Search for the cell housing the specified text and yield its [X, Y] center coordinate. 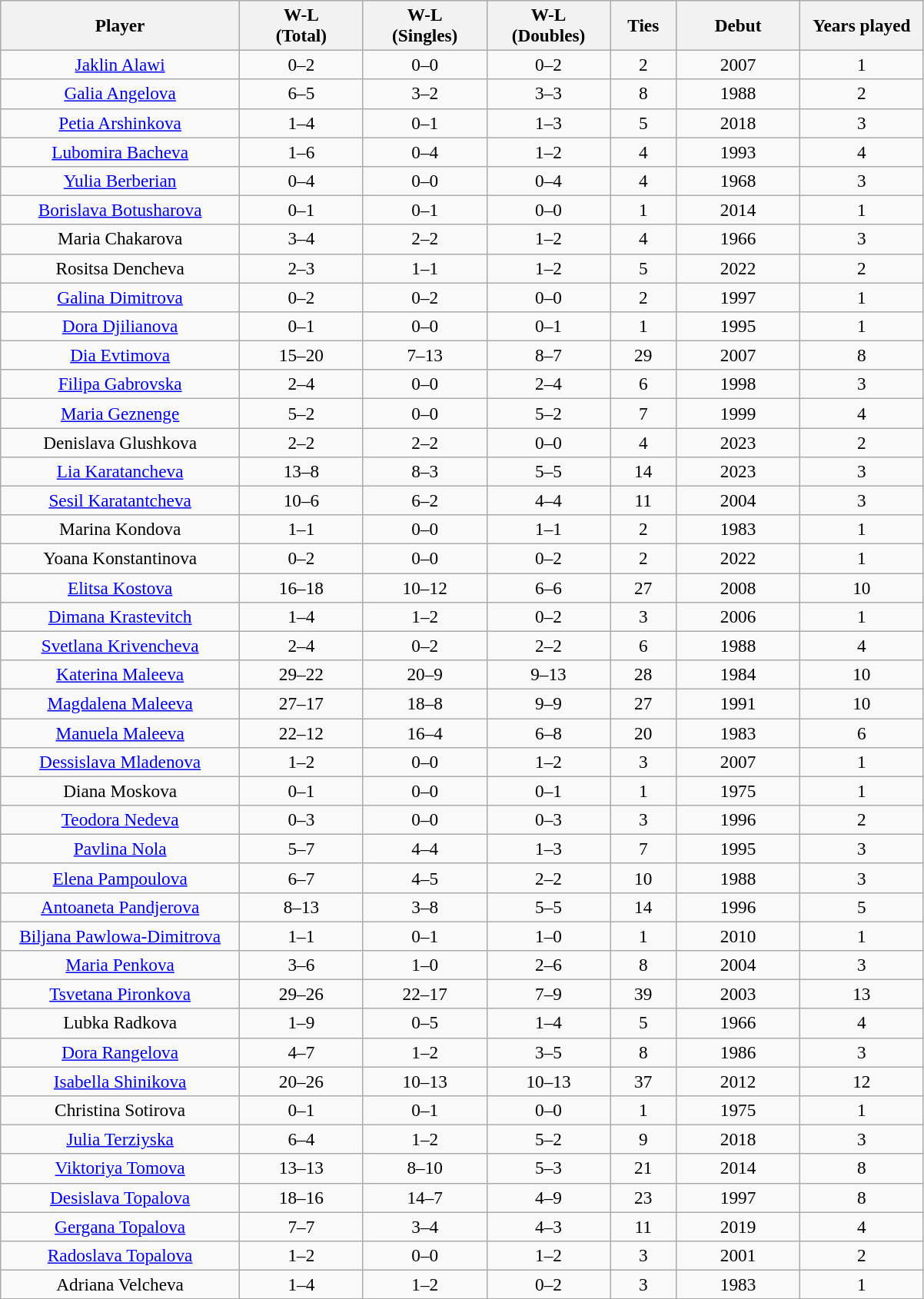
Gergana Topalova [120, 1226]
1998 [738, 384]
23 [643, 1198]
18–16 [301, 1198]
6–8 [549, 733]
8–13 [301, 907]
6–4 [301, 1139]
21 [643, 1168]
Yoana Konstantinova [120, 558]
7–9 [549, 994]
Lia Karatancheva [120, 471]
3–3 [549, 94]
Teodora Nedeva [120, 819]
22–17 [424, 994]
Svetlana Krivencheva [120, 646]
9–9 [549, 703]
39 [643, 994]
16–18 [301, 587]
3–5 [549, 1052]
2019 [738, 1226]
1991 [738, 703]
4–5 [424, 878]
W-L(Total) [301, 25]
6–7 [301, 878]
Dia Evtimova [120, 355]
15–20 [301, 355]
Dora Djilianova [120, 326]
13 [861, 994]
Maria Chakarova [120, 239]
Isabella Shinikova [120, 1081]
Biljana Pawlowa-Dimitrova [120, 935]
Elitsa Kostova [120, 587]
4–9 [549, 1198]
Dessislava Mladenova [120, 762]
10–6 [301, 500]
Antoaneta Pandjerova [120, 907]
W-L(Doubles) [549, 25]
2–6 [549, 965]
Viktoriya Tomova [120, 1168]
16–4 [424, 733]
Manuela Maleeva [120, 733]
8–3 [424, 471]
Adriana Velcheva [120, 1284]
2003 [738, 994]
Tsvetana Pironkova [120, 994]
20 [643, 733]
6–5 [301, 94]
10–12 [424, 587]
7–7 [301, 1226]
Lubka Radkova [120, 1023]
2010 [738, 935]
6–6 [549, 587]
3–8 [424, 907]
8–10 [424, 1168]
1986 [738, 1052]
7–13 [424, 355]
13–13 [301, 1168]
2006 [738, 616]
Maria Penkova [120, 965]
Elena Pampoulova [120, 878]
2–3 [301, 268]
13–8 [301, 471]
Magdalena Maleeva [120, 703]
Sesil Karatantcheva [120, 500]
Marina Kondova [120, 530]
Denislava Glushkova [120, 442]
Dimana Krastevitch [120, 616]
29 [643, 355]
0–5 [424, 1023]
2001 [738, 1255]
18–8 [424, 703]
27–17 [301, 703]
9–13 [549, 674]
Katerina Maleeva [120, 674]
Julia Terziyska [120, 1139]
Petia Arshinkova [120, 123]
Borislava Botusharova [120, 210]
Filipa Gabrovska [120, 384]
Christina Sotirova [120, 1110]
1–9 [301, 1023]
Dora Rangelova [120, 1052]
28 [643, 674]
22–12 [301, 733]
29–26 [301, 994]
1993 [738, 151]
4–7 [301, 1052]
9 [643, 1139]
37 [643, 1081]
5–7 [301, 849]
Galina Dimitrova [120, 297]
Debut [738, 25]
Player [120, 25]
1–6 [301, 151]
Radoslava Topalova [120, 1255]
Ties [643, 25]
3–2 [424, 94]
2008 [738, 587]
12 [861, 1081]
3–6 [301, 965]
1968 [738, 181]
Rositsa Dencheva [120, 268]
Galia Angelova [120, 94]
Lubomira Bacheva [120, 151]
6–2 [424, 500]
Maria Geznenge [120, 413]
29–22 [301, 674]
Diana Moskova [120, 791]
Desislava Topalova [120, 1198]
14–7 [424, 1198]
Jaklin Alawi [120, 65]
2012 [738, 1081]
20–26 [301, 1081]
4–3 [549, 1226]
5–3 [549, 1168]
20–9 [424, 674]
W-L(Singles) [424, 25]
1984 [738, 674]
1999 [738, 413]
Yulia Berberian [120, 181]
Years played [861, 25]
Pavlina Nola [120, 849]
8–7 [549, 355]
